Capture the cell that displays the provided text and extract its [X, Y] central coordinate. 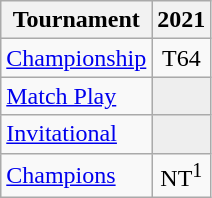
NT1 [182, 176]
Championship [76, 58]
T64 [182, 58]
Match Play [76, 96]
Tournament [76, 20]
Champions [76, 176]
Invitational [76, 134]
2021 [182, 20]
